Identify which cell holds the provided text, then report its [X, Y] central coordinate. 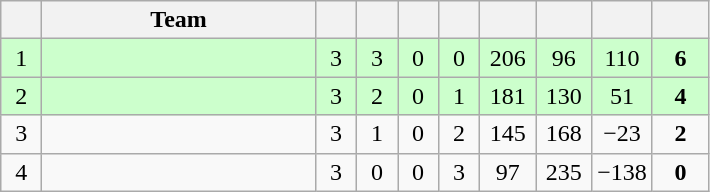
96 [564, 58]
−138 [622, 172]
130 [564, 96]
6 [680, 58]
51 [622, 96]
110 [622, 58]
Team [179, 20]
235 [564, 172]
−23 [622, 134]
145 [508, 134]
206 [508, 58]
97 [508, 172]
168 [564, 134]
181 [508, 96]
